Return (x, y) of the center of cell containing provided text 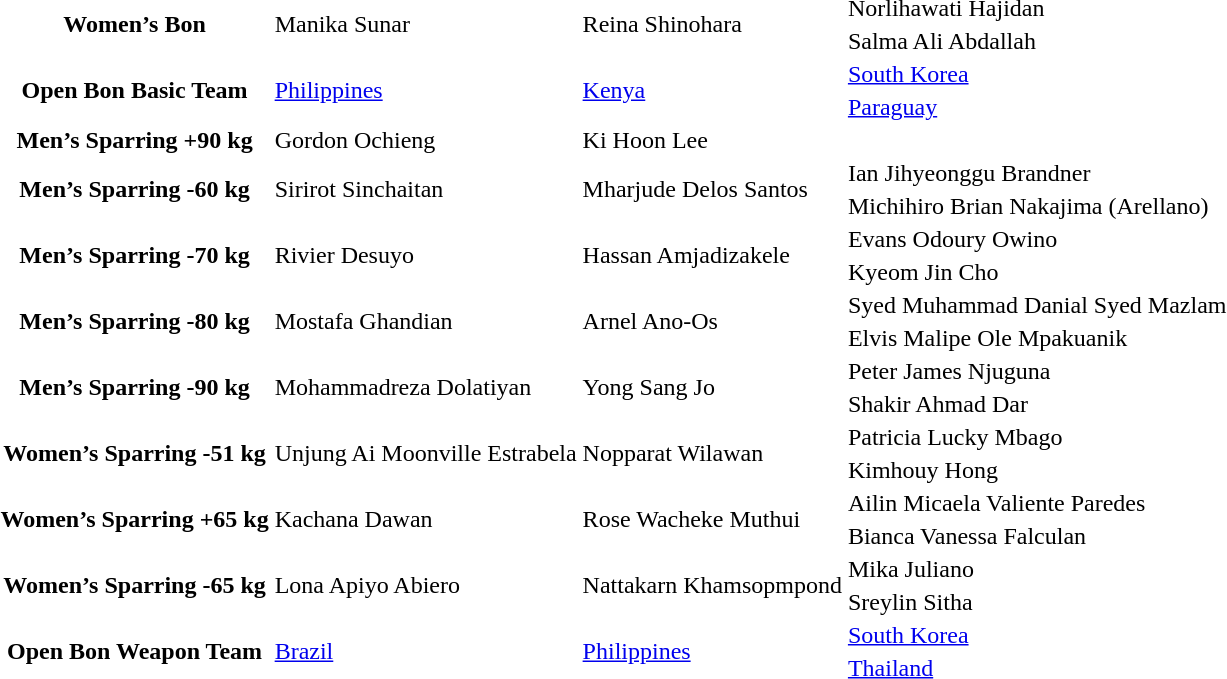
Rose Wacheke Muthui (712, 520)
Unjung Ai Moonville Estrabela (426, 454)
Mostafa Ghandian (426, 322)
Kenya (712, 90)
Arnel Ano-Os (712, 322)
Yong Sang Jo (712, 388)
Lona Apiyo Abiero (426, 586)
Kachana Dawan (426, 520)
Nopparat Wilawan (712, 454)
Nattakarn Khamsopmpond (712, 586)
Mharjude Delos Santos (712, 190)
Gordon Ochieng (426, 140)
Rivier Desuyo (426, 256)
Ki Hoon Lee (712, 140)
Hassan Amjadizakele (712, 256)
Sirirot Sinchaitan (426, 190)
Philippines (426, 90)
Mohammadreza Dolatiyan (426, 388)
